Determine the (x, y) coordinate at the center of the cell enclosing the given text.  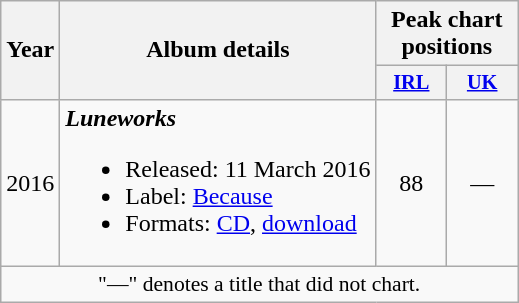
IRL (412, 83)
Year (30, 50)
"—" denotes a title that did not chart. (260, 285)
2016 (30, 182)
Peak chart positions (447, 34)
LuneworksReleased: 11 March 2016Label: BecauseFormats: CD, download (218, 182)
88 (412, 182)
Album details (218, 50)
— (482, 182)
UK (482, 83)
